Scan for the cell matching the given text and deliver its [X, Y] coordinate at center. 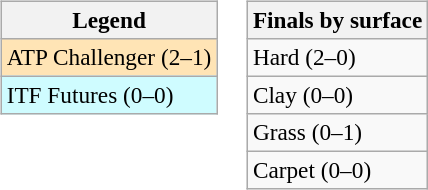
Carpet (0–0) [337, 171]
Legend [108, 20]
Clay (0–0) [337, 95]
Hard (2–0) [337, 57]
ITF Futures (0–0) [108, 95]
Finals by surface [337, 20]
ATP Challenger (2–1) [108, 57]
Grass (0–1) [337, 133]
